Extract the (X, Y) coordinate from the center of the cell holding the provided text.  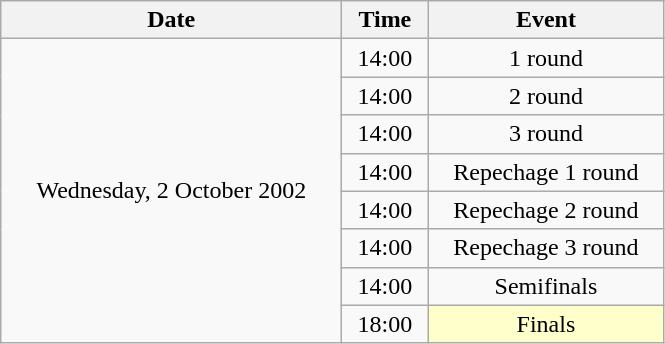
Time (385, 20)
Repechage 2 round (546, 210)
Finals (546, 324)
2 round (546, 96)
1 round (546, 58)
3 round (546, 134)
18:00 (385, 324)
Repechage 3 round (546, 248)
Date (172, 20)
Event (546, 20)
Wednesday, 2 October 2002 (172, 191)
Semifinals (546, 286)
Repechage 1 round (546, 172)
